Find where the given text appears and provide that cell's center as [x, y] coordinate. 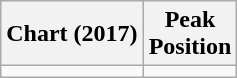
Chart (2017) [72, 34]
PeakPosition [190, 34]
